Determine the [x, y] coordinate at the center of the cell enclosing the given text.  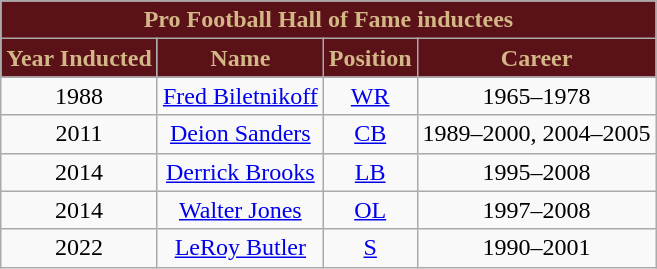
1965–1978 [536, 96]
1995–2008 [536, 172]
OL [370, 210]
1989–2000, 2004–2005 [536, 134]
1997–2008 [536, 210]
1988 [80, 96]
Name [240, 58]
Deion Sanders [240, 134]
LB [370, 172]
Walter Jones [240, 210]
WR [370, 96]
Position [370, 58]
LeRoy Butler [240, 248]
2022 [80, 248]
1990–2001 [536, 248]
Career [536, 58]
S [370, 248]
Derrick Brooks [240, 172]
Year Inducted [80, 58]
Fred Biletnikoff [240, 96]
Pro Football Hall of Fame inductees [328, 20]
CB [370, 134]
2011 [80, 134]
